For the text-containing cell, return its midpoint in (X, Y) coordinate format. 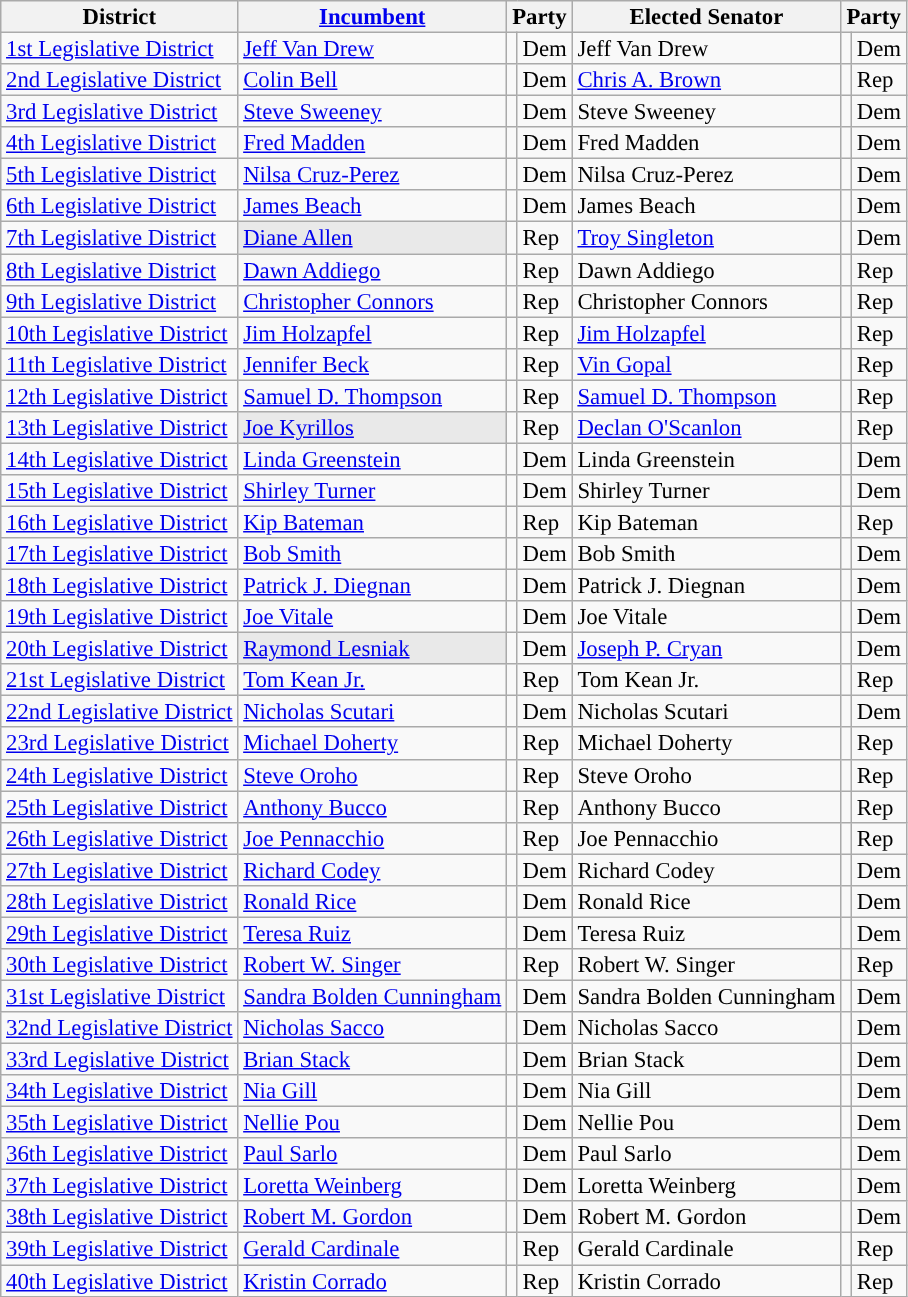
9th Legislative District (120, 301)
20th Legislative District (120, 649)
Elected Senator (706, 17)
34th Legislative District (120, 1091)
Raymond Lesniak (372, 649)
Diane Allen (372, 238)
40th Legislative District (120, 1281)
District (120, 17)
2nd Legislative District (120, 80)
24th Legislative District (120, 775)
32nd Legislative District (120, 1028)
29th Legislative District (120, 933)
12th Legislative District (120, 396)
3rd Legislative District (120, 112)
22nd Legislative District (120, 712)
30th Legislative District (120, 965)
14th Legislative District (120, 459)
15th Legislative District (120, 491)
39th Legislative District (120, 1249)
Declan O'Scanlon (706, 428)
Chris A. Brown (706, 80)
21st Legislative District (120, 680)
37th Legislative District (120, 1186)
6th Legislative District (120, 206)
8th Legislative District (120, 270)
Colin Bell (372, 80)
1st Legislative District (120, 49)
Joseph P. Cryan (706, 649)
38th Legislative District (120, 1218)
Troy Singleton (706, 238)
5th Legislative District (120, 175)
35th Legislative District (120, 1123)
31st Legislative District (120, 996)
33rd Legislative District (120, 1060)
18th Legislative District (120, 586)
19th Legislative District (120, 617)
16th Legislative District (120, 522)
Incumbent (372, 17)
26th Legislative District (120, 838)
13th Legislative District (120, 428)
28th Legislative District (120, 902)
Joe Kyrillos (372, 428)
10th Legislative District (120, 333)
27th Legislative District (120, 870)
7th Legislative District (120, 238)
11th Legislative District (120, 364)
Vin Gopal (706, 364)
17th Legislative District (120, 554)
25th Legislative District (120, 807)
36th Legislative District (120, 1154)
Jennifer Beck (372, 364)
4th Legislative District (120, 143)
23rd Legislative District (120, 744)
